Extract the [x, y] coordinate from the center of the cell holding the provided text.  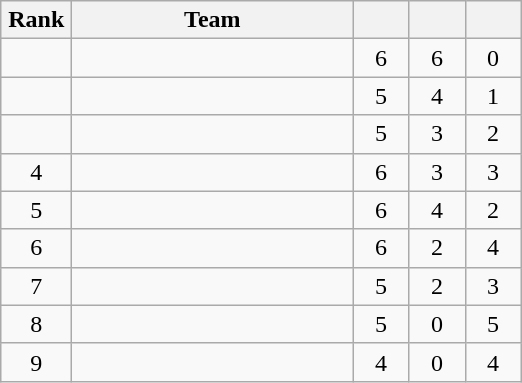
Team [212, 20]
Rank [36, 20]
7 [36, 286]
8 [36, 324]
9 [36, 362]
1 [493, 96]
